Determine the [X, Y] coordinate at the center of the cell enclosing the given text.  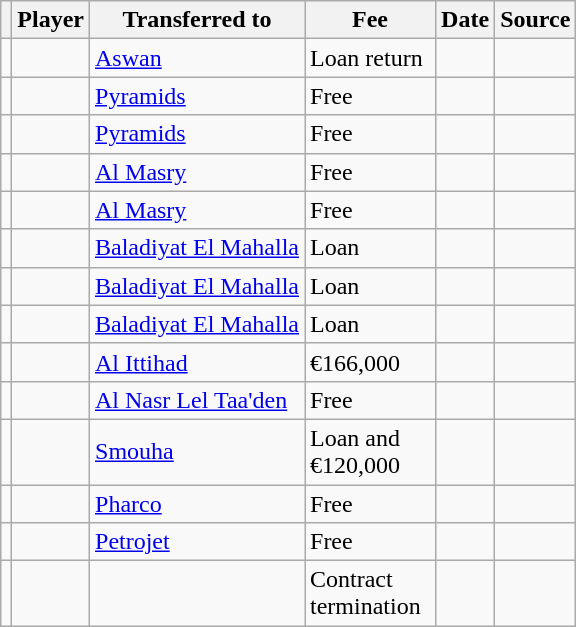
Source [536, 20]
Al Ittihad [198, 362]
Date [466, 20]
Contract termination [370, 594]
Fee [370, 20]
Al Nasr Lel Taa'den [198, 400]
Pharco [198, 503]
Transferred to [198, 20]
€166,000 [370, 362]
Player [51, 20]
Loan and €120,000 [370, 452]
Smouha [198, 452]
Petrojet [198, 542]
Loan return [370, 58]
Aswan [198, 58]
